Detect which cell encompasses the target text, then output its [x, y] center coordinate. 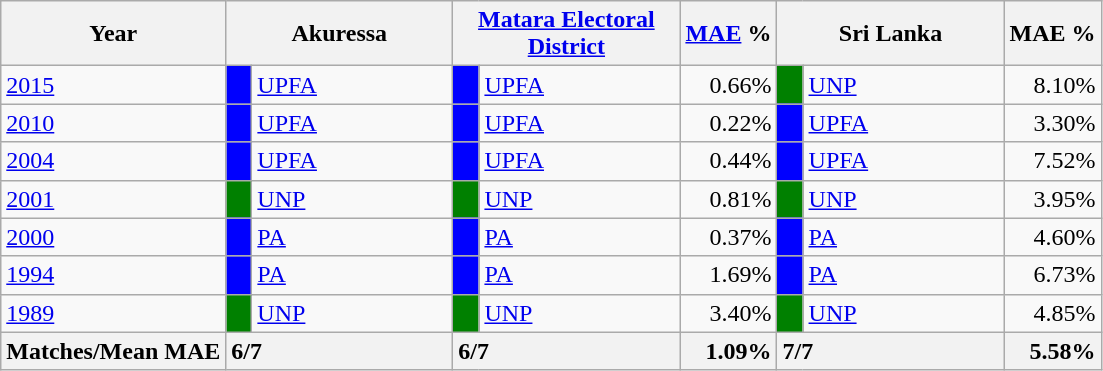
0.44% [728, 161]
0.37% [728, 237]
7/7 [890, 351]
2001 [114, 199]
Akuressa [340, 34]
Year [114, 34]
0.81% [728, 199]
2000 [114, 237]
7.52% [1052, 161]
5.58% [1052, 351]
Sri Lanka [890, 34]
Matches/Mean MAE [114, 351]
Matara Electoral District [566, 34]
4.60% [1052, 237]
8.10% [1052, 85]
6.73% [1052, 275]
2004 [114, 161]
1989 [114, 313]
0.22% [728, 123]
3.95% [1052, 199]
3.40% [728, 313]
1.09% [728, 351]
4.85% [1052, 313]
0.66% [728, 85]
2015 [114, 85]
1.69% [728, 275]
1994 [114, 275]
3.30% [1052, 123]
2010 [114, 123]
